Detect which cell encompasses the target text, then output its (x, y) center coordinate. 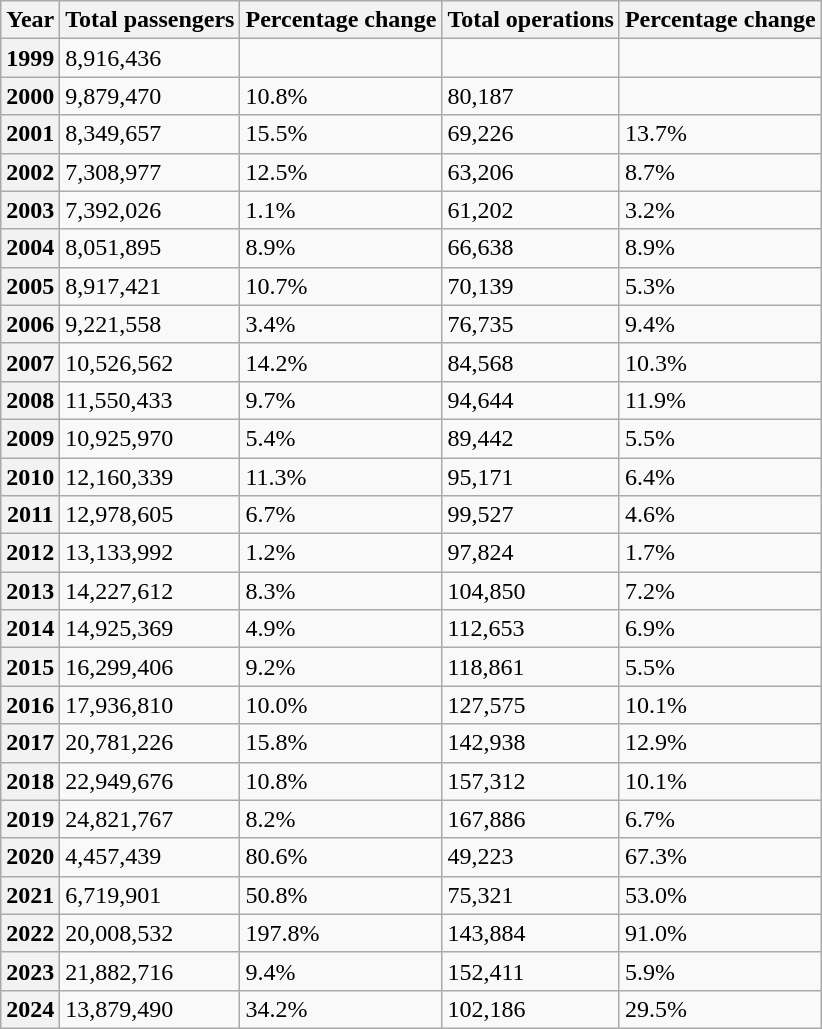
13.7% (720, 134)
4.9% (341, 629)
49,223 (531, 857)
34.2% (341, 1009)
14,227,612 (150, 591)
20,008,532 (150, 933)
5.9% (720, 971)
8.3% (341, 591)
13,133,992 (150, 553)
2012 (30, 553)
2017 (30, 743)
1999 (30, 58)
167,886 (531, 819)
13,879,490 (150, 1009)
8,051,895 (150, 248)
127,575 (531, 705)
91.0% (720, 933)
1.1% (341, 210)
2003 (30, 210)
84,568 (531, 362)
10,526,562 (150, 362)
16,299,406 (150, 667)
70,139 (531, 286)
6,719,901 (150, 895)
7,392,026 (150, 210)
24,821,767 (150, 819)
29.5% (720, 1009)
7.2% (720, 591)
2022 (30, 933)
2006 (30, 324)
Total operations (531, 20)
61,202 (531, 210)
2001 (30, 134)
4,457,439 (150, 857)
2024 (30, 1009)
80,187 (531, 96)
75,321 (531, 895)
2011 (30, 515)
50.8% (341, 895)
5.3% (720, 286)
10,925,970 (150, 438)
142,938 (531, 743)
11.3% (341, 477)
2013 (30, 591)
69,226 (531, 134)
4.6% (720, 515)
8.7% (720, 172)
12,978,605 (150, 515)
20,781,226 (150, 743)
2000 (30, 96)
11,550,433 (150, 400)
10.7% (341, 286)
12,160,339 (150, 477)
157,312 (531, 781)
66,638 (531, 248)
102,186 (531, 1009)
152,411 (531, 971)
7,308,977 (150, 172)
6.4% (720, 477)
15.5% (341, 134)
3.2% (720, 210)
5.4% (341, 438)
3.4% (341, 324)
8.2% (341, 819)
97,824 (531, 553)
2015 (30, 667)
2020 (30, 857)
95,171 (531, 477)
2002 (30, 172)
2023 (30, 971)
76,735 (531, 324)
9,221,558 (150, 324)
94,644 (531, 400)
197.8% (341, 933)
63,206 (531, 172)
2009 (30, 438)
Total passengers (150, 20)
2019 (30, 819)
12.5% (341, 172)
11.9% (720, 400)
9.7% (341, 400)
2016 (30, 705)
6.9% (720, 629)
118,861 (531, 667)
12.9% (720, 743)
15.8% (341, 743)
112,653 (531, 629)
99,527 (531, 515)
2007 (30, 362)
9,879,470 (150, 96)
8,916,436 (150, 58)
10.0% (341, 705)
1.2% (341, 553)
2018 (30, 781)
14,925,369 (150, 629)
8,917,421 (150, 286)
2008 (30, 400)
21,882,716 (150, 971)
104,850 (531, 591)
2004 (30, 248)
9.2% (341, 667)
2014 (30, 629)
89,442 (531, 438)
143,884 (531, 933)
2010 (30, 477)
10.3% (720, 362)
14.2% (341, 362)
8,349,657 (150, 134)
53.0% (720, 895)
2005 (30, 286)
80.6% (341, 857)
22,949,676 (150, 781)
Year (30, 20)
67.3% (720, 857)
17,936,810 (150, 705)
2021 (30, 895)
1.7% (720, 553)
